Provide the [x, y] coordinate of the cell's center where the given text is located.  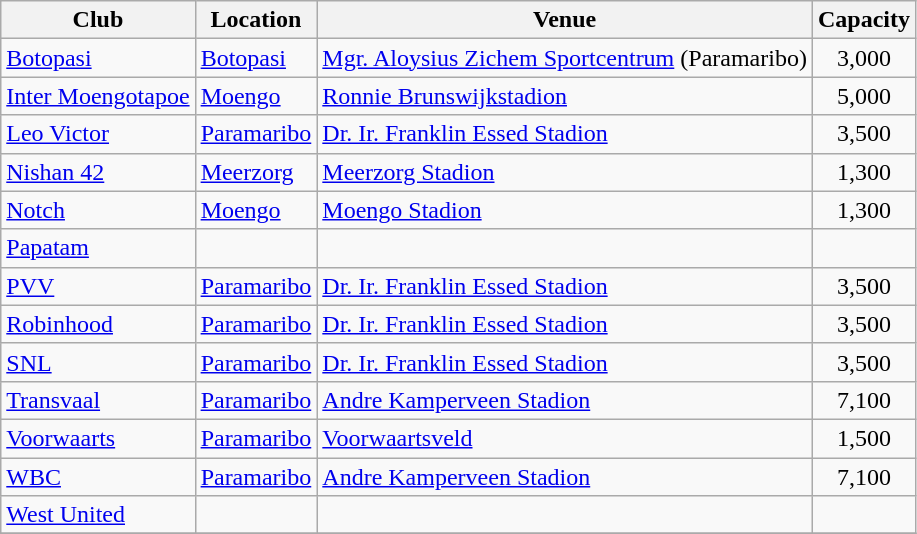
Location [256, 20]
Robinhood [98, 324]
Meerzorg Stadion [565, 172]
PVV [98, 286]
Moengo Stadion [565, 210]
Capacity [864, 20]
3,000 [864, 58]
5,000 [864, 96]
Inter Moengotapoe [98, 96]
Voorwaartsveld [565, 438]
Papatam [98, 248]
Club [98, 20]
Notch [98, 210]
West United [98, 515]
Venue [565, 20]
SNL [98, 362]
Transvaal [98, 400]
WBC [98, 477]
Mgr. Aloysius Zichem Sportcentrum (Paramaribo) [565, 58]
Leo Victor [98, 134]
Voorwaarts [98, 438]
Nishan 42 [98, 172]
Meerzorg [256, 172]
Ronnie Brunswijkstadion [565, 96]
1,500 [864, 438]
